Search for the cell housing the specified text and yield its [X, Y] center coordinate. 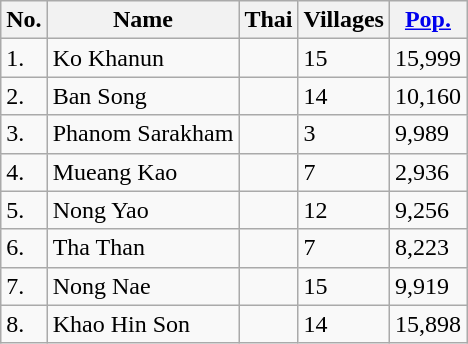
1. [24, 58]
Ko Khanun [143, 58]
2,936 [428, 172]
Villages [344, 20]
4. [24, 172]
9,919 [428, 286]
Khao Hin Son [143, 324]
15,898 [428, 324]
Pop. [428, 20]
Tha Than [143, 248]
15,999 [428, 58]
10,160 [428, 96]
Phanom Sarakham [143, 134]
Nong Yao [143, 210]
8,223 [428, 248]
Thai [268, 20]
Mueang Kao [143, 172]
Name [143, 20]
No. [24, 20]
6. [24, 248]
8. [24, 324]
5. [24, 210]
3. [24, 134]
12 [344, 210]
2. [24, 96]
7. [24, 286]
9,256 [428, 210]
Ban Song [143, 96]
3 [344, 134]
9,989 [428, 134]
Nong Nae [143, 286]
